Pinpoint the cell where the given text exists, returning its [x, y] midpoint coordinate. 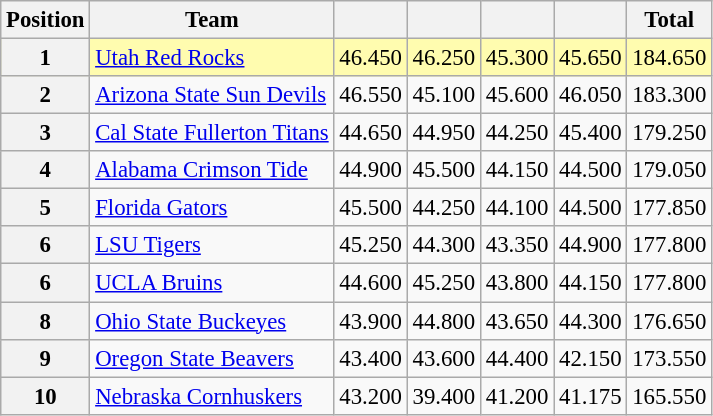
39.400 [444, 396]
176.650 [670, 321]
Florida Gators [212, 208]
45.100 [444, 95]
43.900 [370, 321]
Position [46, 20]
46.250 [444, 58]
43.600 [444, 358]
8 [46, 321]
5 [46, 208]
Arizona State Sun Devils [212, 95]
43.200 [370, 396]
3 [46, 133]
1 [46, 58]
Ohio State Buckeyes [212, 321]
43.400 [370, 358]
Nebraska Cornhuskers [212, 396]
Oregon State Beavers [212, 358]
165.550 [670, 396]
44.400 [516, 358]
173.550 [670, 358]
4 [46, 170]
183.300 [670, 95]
46.450 [370, 58]
46.050 [590, 95]
45.600 [516, 95]
44.800 [444, 321]
46.550 [370, 95]
2 [46, 95]
Total [670, 20]
184.650 [670, 58]
Cal State Fullerton Titans [212, 133]
44.100 [516, 208]
Team [212, 20]
9 [46, 358]
45.650 [590, 58]
41.200 [516, 396]
44.650 [370, 133]
179.050 [670, 170]
45.300 [516, 58]
10 [46, 396]
44.600 [370, 283]
177.850 [670, 208]
Utah Red Rocks [212, 58]
43.350 [516, 245]
Alabama Crimson Tide [212, 170]
44.950 [444, 133]
LSU Tigers [212, 245]
43.650 [516, 321]
45.400 [590, 133]
42.150 [590, 358]
41.175 [590, 396]
UCLA Bruins [212, 283]
43.800 [516, 283]
179.250 [670, 133]
